Capture the cell that displays the provided text and extract its (x, y) central coordinate. 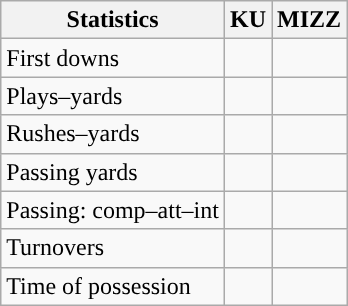
First downs (113, 58)
Time of possession (113, 286)
KU (248, 20)
Turnovers (113, 248)
MIZZ (310, 20)
Rushes–yards (113, 134)
Plays–yards (113, 96)
Passing yards (113, 172)
Statistics (113, 20)
Passing: comp–att–int (113, 210)
